For the text-containing cell, return its midpoint in (x, y) coordinate format. 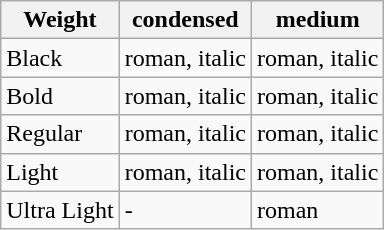
Weight (60, 20)
condensed (185, 20)
Regular (60, 134)
Bold (60, 96)
medium (317, 20)
Light (60, 172)
- (185, 210)
Black (60, 58)
Ultra Light (60, 210)
roman (317, 210)
